Determine the (x, y) coordinate at the center of the cell enclosing the given text.  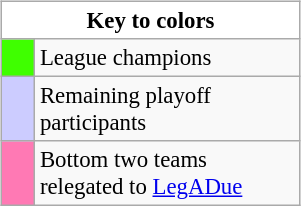
Bottom two teams relegated to LegADue (168, 174)
Key to colors (150, 21)
Remaining playoff participants (168, 110)
League champions (168, 58)
